Detect which cell encompasses the target text, then output its [x, y] center coordinate. 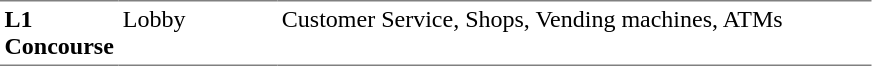
L1Concourse [59, 33]
Lobby [198, 33]
Customer Service, Shops, Vending machines, ATMs [574, 33]
